Capture the cell that displays the provided text and extract its [x, y] central coordinate. 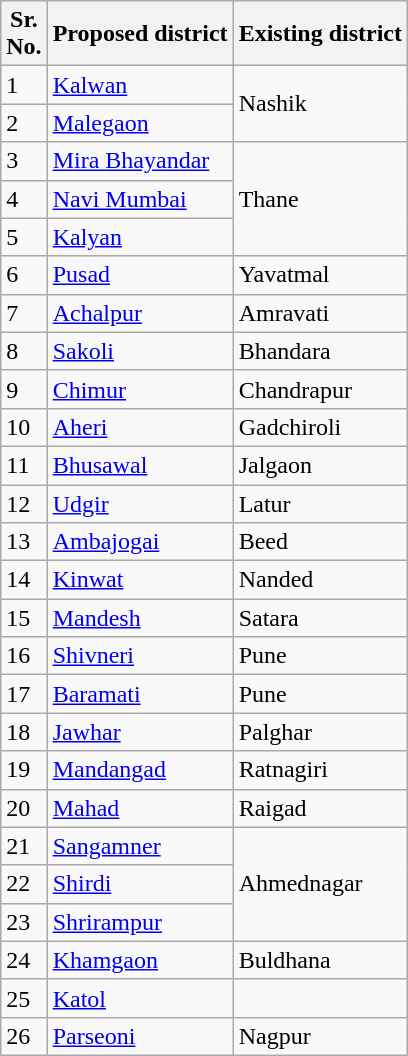
14 [24, 580]
Achalpur [140, 313]
7 [24, 313]
Sakoli [140, 351]
Jalgaon [320, 465]
Khamgaon [140, 960]
Chimur [140, 389]
Satara [320, 618]
12 [24, 503]
Palghar [320, 732]
Baramati [140, 694]
18 [24, 732]
17 [24, 694]
Pusad [140, 275]
24 [24, 960]
Kinwat [140, 580]
9 [24, 389]
Gadchiroli [320, 427]
Mahad [140, 808]
Amravati [320, 313]
Mandesh [140, 618]
Ratnagiri [320, 770]
5 [24, 237]
Existing district [320, 34]
1 [24, 85]
Sr.No. [24, 34]
Yavatmal [320, 275]
Latur [320, 503]
13 [24, 542]
8 [24, 351]
Bhusawal [140, 465]
Proposed district [140, 34]
Kalyan [140, 237]
2 [24, 123]
15 [24, 618]
Beed [320, 542]
Raigad [320, 808]
Ahmednagar [320, 884]
Chandrapur [320, 389]
20 [24, 808]
Sangamner [140, 846]
Katol [140, 998]
Bhandara [320, 351]
3 [24, 161]
25 [24, 998]
Kalwan [140, 85]
Mira Bhayandar [140, 161]
22 [24, 884]
Navi Mumbai [140, 199]
Aheri [140, 427]
Thane [320, 199]
4 [24, 199]
Jawhar [140, 732]
Buldhana [320, 960]
Nanded [320, 580]
Shrirampur [140, 922]
Malegaon [140, 123]
21 [24, 846]
Shivneri [140, 656]
6 [24, 275]
Udgir [140, 503]
23 [24, 922]
Shirdi [140, 884]
19 [24, 770]
Parseoni [140, 1036]
Nagpur [320, 1036]
26 [24, 1036]
10 [24, 427]
11 [24, 465]
Mandangad [140, 770]
Nashik [320, 104]
16 [24, 656]
Ambajogai [140, 542]
